Locate the cell with the specified text and output its (X, Y) center coordinate. 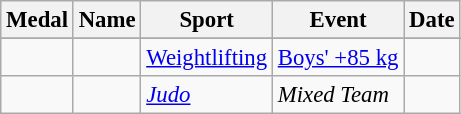
Event (338, 20)
Boys' +85 kg (338, 58)
Weightlifting (207, 58)
Name (107, 20)
Date (432, 20)
Medal (38, 20)
Sport (207, 20)
Mixed Team (338, 95)
Judo (207, 95)
